Pinpoint the cell where the given text exists, returning its (x, y) midpoint coordinate. 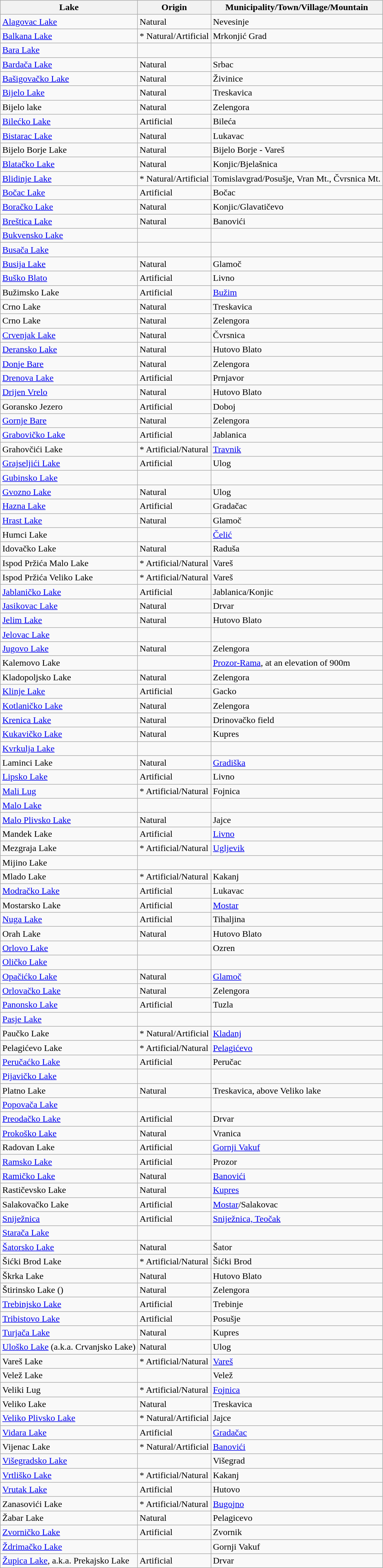
Pelagićevo Lake (69, 1048)
Kotlaničko Lake (69, 706)
Laminci Lake (69, 763)
Origin (174, 7)
Peručac (297, 1062)
Bijelo lake (69, 107)
Kukavičko Lake (69, 734)
Jelovac Lake (69, 635)
Mostar (297, 905)
Bijelo Borje Lake (69, 150)
Sniježnica, Teočak (297, 1219)
Busača Lake (69, 250)
Gradiška (297, 763)
Mali Lug (69, 791)
Vrutak Lake (69, 1489)
Škrka Lake (69, 1276)
Opačićko Lake (69, 976)
Bašigovačko Lake (69, 79)
Hrast Lake (69, 520)
Ozren (297, 948)
Tomislavgrad/Posušje, Vran Mt., Čvrsnica Mt. (297, 179)
Ugljevik (297, 848)
Bijelo Borje - Vareš (297, 150)
Srbac (297, 64)
Jugovo Lake (69, 649)
Ždrimačko Lake (69, 1547)
Krenica Lake (69, 720)
Jablanica (297, 435)
Vranica (297, 1133)
Nevesinje (297, 22)
Vareš Lake (69, 1361)
Šator (297, 1247)
Trebinjsko Lake (69, 1304)
Velež Lake (69, 1376)
Zanasovići Lake (69, 1504)
Bistarac Lake (69, 136)
Rastičevsko Lake (69, 1190)
Modračko Lake (69, 891)
Ramičko Lake (69, 1176)
Župica Lake, a.k.a. Prekajsko Lake (69, 1561)
Orah Lake (69, 934)
Ispod Pržića Malo Lake (69, 563)
Oličko Lake (69, 962)
Šićki Brod Lake (69, 1261)
Gornje Bare (69, 421)
Bilećko Lake (69, 121)
Popovača Lake (69, 1105)
Šatorsko Lake (69, 1247)
Lake (69, 7)
Crvenjak Lake (69, 335)
Čvrsnica (297, 335)
Pelagićevo (297, 1048)
Višegradsko Lake (69, 1461)
Gacko (297, 692)
Nuga Lake (69, 920)
Gvozno Lake (69, 492)
Kvrkulja Lake (69, 748)
Bardača Lake (69, 64)
Tihaljina (297, 920)
Zvorničko Lake (69, 1532)
Mijino Lake (69, 862)
Sniježnica (69, 1219)
Malo Plivsko Lake (69, 820)
Peručaćko Lake (69, 1062)
Preodačko Lake (69, 1119)
Turjača Lake (69, 1333)
Goransko Jezero (69, 406)
Orlovačko Lake (69, 991)
Čelić (297, 535)
Hutovo (297, 1489)
Posušje (297, 1318)
Treskavica, above Veliko lake (297, 1091)
Vijenac Lake (69, 1447)
Jasikovac Lake (69, 606)
Tribistovo Lake (69, 1318)
Mlado Lake (69, 877)
Platno Lake (69, 1091)
Blidinje Lake (69, 179)
Mandek Lake (69, 834)
Vrtliško Lake (69, 1475)
Bočac (297, 193)
Panonsko Lake (69, 1005)
Humci Lake (69, 535)
Lipsko Lake (69, 777)
Mostarsko Lake (69, 905)
Ramsko Lake (69, 1162)
Konjic/Bjelašnica (297, 164)
Pelagicevo (297, 1518)
Velež (297, 1376)
Žabar Lake (69, 1518)
Zvornik (297, 1532)
Grahovčići Lake (69, 449)
Uloško Lake (a.k.a. Crvanjsko Lake) (69, 1347)
Bužim (297, 292)
Breštica Lake (69, 221)
Idovačko Lake (69, 549)
Jelim Lake (69, 620)
Busija Lake (69, 264)
Raduša (297, 549)
Grabovičko Lake (69, 435)
Donje Bare (69, 364)
Klinje Lake (69, 692)
Veliko Lake (69, 1404)
Hazna Lake (69, 506)
Bara Lake (69, 50)
Pijavičko Lake (69, 1076)
Štirinsko Lake () (69, 1290)
Blatačko Lake (69, 164)
Starača Lake (69, 1233)
Drenova Lake (69, 378)
Buško Blato (69, 278)
Bijelo Lake (69, 93)
Bočac Lake (69, 193)
Municipality/Town/Village/Mountain (297, 7)
Trebinje (297, 1304)
Kalemovo Lake (69, 663)
Pasje Lake (69, 1019)
Vidara Lake (69, 1432)
Orlovo Lake (69, 948)
Tuzla (297, 1005)
Bileća (297, 121)
Salakovačko Lake (69, 1204)
Travnik (297, 449)
Živinice (297, 79)
Doboj (297, 406)
Malo Lake (69, 805)
Veliki Lug (69, 1390)
Gubinsko Lake (69, 478)
Prnjavor (297, 378)
Veliko Plivsko Lake (69, 1418)
Prozor (297, 1162)
Drinovačko field (297, 720)
Mrkonjić Grad (297, 36)
Deransko Lake (69, 349)
Jablaničko Lake (69, 592)
Balkana Lake (69, 36)
Prokoško Lake (69, 1133)
Drijen Vrelo (69, 392)
Bukvensko Lake (69, 235)
Grajseljići Lake (69, 464)
Šićki Brod (297, 1261)
Bugojno (297, 1504)
Boračko Lake (69, 207)
Radovan Lake (69, 1148)
Jablanica/Konjic (297, 592)
Prozor-Rama, at an elevation of 900m (297, 663)
Alagovac Lake (69, 22)
Bužimsko Lake (69, 292)
Ispod Pržića Veliko Lake (69, 577)
Paučko Lake (69, 1033)
Višegrad (297, 1461)
Mezgraja Lake (69, 848)
Kladanj (297, 1033)
Mostar/Salakovac (297, 1204)
Konjic/Glavatičevo (297, 207)
Kladopoljsko Lake (69, 677)
